Extract the (X, Y) coordinate from the center of the cell holding the provided text.  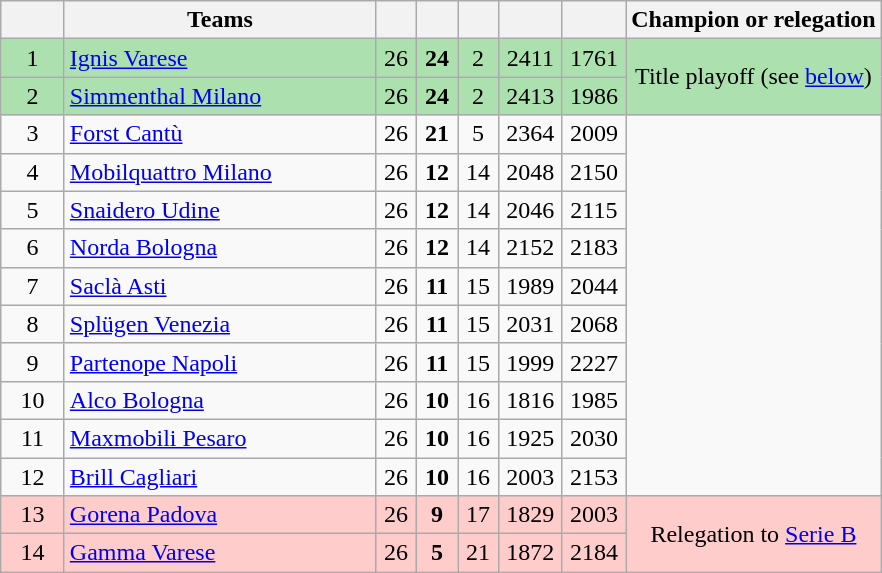
Champion or relegation (754, 20)
17 (478, 515)
13 (33, 515)
1985 (594, 400)
7 (33, 286)
Snaidero Udine (220, 210)
2046 (531, 210)
2044 (594, 286)
1925 (531, 438)
Title playoff (see below) (754, 77)
2009 (594, 134)
1986 (594, 96)
Gorena Padova (220, 515)
Saclà Asti (220, 286)
2227 (594, 362)
1816 (531, 400)
Forst Cantù (220, 134)
2152 (531, 248)
Norda Bologna (220, 248)
2030 (594, 438)
1829 (531, 515)
Mobilquattro Milano (220, 172)
2413 (531, 96)
Splügen Venezia (220, 324)
Maxmobili Pesaro (220, 438)
Simmenthal Milano (220, 96)
Teams (220, 20)
6 (33, 248)
2184 (594, 553)
Ignis Varese (220, 58)
2153 (594, 477)
4 (33, 172)
1872 (531, 553)
2183 (594, 248)
2068 (594, 324)
2048 (531, 172)
Alco Bologna (220, 400)
2364 (531, 134)
2115 (594, 210)
1 (33, 58)
2150 (594, 172)
1761 (594, 58)
1999 (531, 362)
Gamma Varese (220, 553)
Relegation to Serie B (754, 534)
8 (33, 324)
1989 (531, 286)
Brill Cagliari (220, 477)
2031 (531, 324)
3 (33, 134)
2411 (531, 58)
Partenope Napoli (220, 362)
